Provide the (x, y) coordinate of the cell's center where the given text is located.  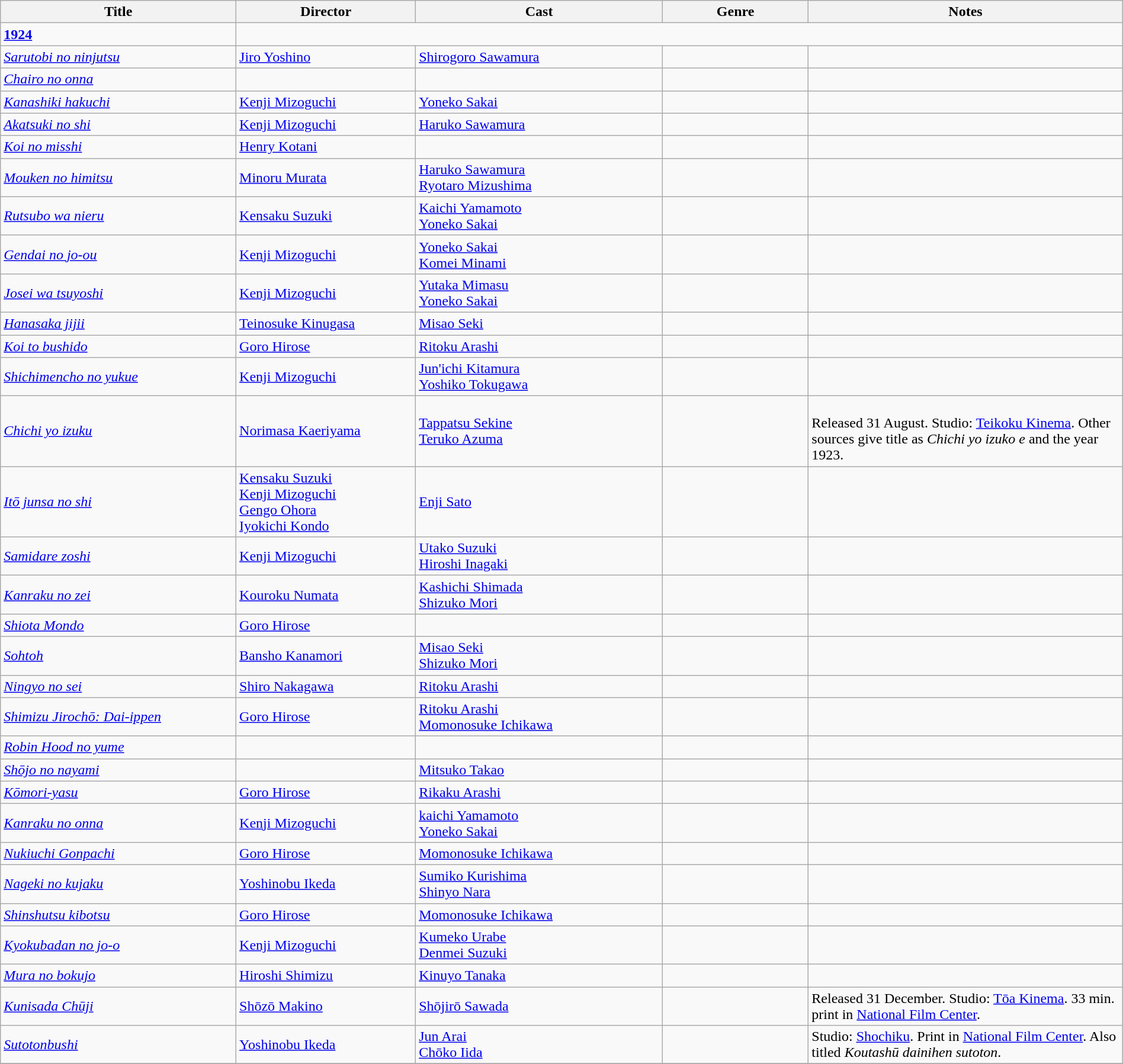
Studio: Shochiku. Print in National Film Center. Also titled Koutashū dainihen sutoton. (965, 1044)
Kinuyo Tanaka (539, 976)
Yoneko Sakai (539, 102)
Sohtoh (118, 656)
Kōmori-yasu (118, 792)
Nageki no kujaku (118, 883)
Misao SekiShizuko Mori (539, 656)
Minoru Murata (326, 178)
Sutotonbushi (118, 1044)
Shōjo no nayami (118, 770)
Yoneko SakaiKomei Minami (539, 255)
Norimasa Kaeriyama (326, 431)
Released 31 December. Studio: Tōa Kinema. 33 min. print in National Film Center. (965, 1007)
Misao Seki (539, 323)
Released 31 August. Studio: Teikoku Kinema. Other sources give title as Chichi yo izuko e and the year 1923. (965, 431)
Ritoku ArashiMomonosuke Ichikawa (539, 716)
Haruko Sawamura (539, 124)
Koi to bushido (118, 346)
Kaichi YamamotoYoneko Sakai (539, 216)
Utako SuzukiHiroshi Inagaki (539, 557)
Tappatsu SekineTeruko Azuma (539, 431)
Haruko SawamuraRyotaro Mizushima (539, 178)
Akatsuki no shi (118, 124)
Kyokubadan no jo-o (118, 945)
Robin Hood no yume (118, 747)
Teinosuke Kinugasa (326, 323)
Shirogoro Sawamura (539, 57)
Koi no misshi (118, 147)
Shichimencho no yukue (118, 377)
Bansho Kanamori (326, 656)
Notes (965, 12)
Chairo no onna (118, 79)
Shinshutsu kibotsu (118, 915)
Henry Kotani (326, 147)
Kensaku Suzuki (326, 216)
Title (118, 12)
Yutaka MimasuYoneko Sakai (539, 292)
Hiroshi Shimizu (326, 976)
Sarutobi no ninjutsu (118, 57)
Shiota Mondo (118, 625)
Kouroku Numata (326, 594)
Samidare zoshi (118, 557)
Kanraku no zei (118, 594)
Shōzō Makino (326, 1007)
Itō junsa no shi (118, 502)
Nukiuchi Gonpachi (118, 853)
Shiro Nakagawa (326, 686)
Kanraku no onna (118, 823)
Ningyo no sei (118, 686)
Jun'ichi KitamuraYoshiko Tokugawa (539, 377)
Jun AraiChōko Iida (539, 1044)
Josei wa tsuyoshi (118, 292)
Kashichi ShimadaShizuko Mori (539, 594)
Mouken no himitsu (118, 178)
Jiro Yoshino (326, 57)
Rutsubo wa nieru (118, 216)
Genre (735, 12)
Mitsuko Takao (539, 770)
Shōjirō Sawada (539, 1007)
Kensaku SuzukiKenji MizoguchiGengo OhoraIyokichi Kondo (326, 502)
Gendai no jo-ou (118, 255)
Shimizu Jirochō: Dai-ippen (118, 716)
Kunisada Chūji (118, 1007)
Cast (539, 12)
Chichi yo izuku (118, 431)
Enji Sato (539, 502)
1924 (118, 34)
Kumeko UrabeDenmei Suzuki (539, 945)
Director (326, 12)
kaichi YamamotoYoneko Sakai (539, 823)
Sumiko KurishimaShinyo Nara (539, 883)
Rikaku Arashi (539, 792)
Mura no bokujo (118, 976)
Kanashiki hakuchi (118, 102)
Hanasaka jijii (118, 323)
